Provide the [X, Y] coordinate of the cell's center where the given text is located.  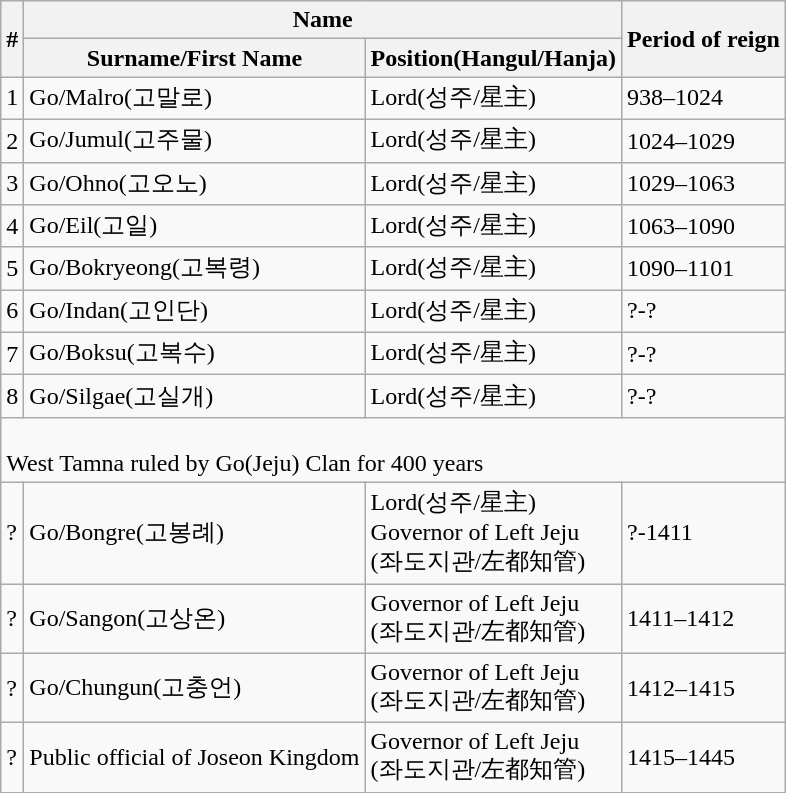
Position(Hangul/Hanja) [493, 58]
Go/Ohno(고오노) [194, 184]
1090–1101 [703, 268]
Go/Eil(고일) [194, 226]
Go/Jumul(고주물) [194, 140]
1411–1412 [703, 619]
5 [12, 268]
Lord(성주/星主)Governor of Left Jeju(좌도지관/左都知管) [493, 532]
Go/Indan(고인단) [194, 312]
Go/Boksu(고복수) [194, 354]
Surname/First Name [194, 58]
1415–1445 [703, 758]
4 [12, 226]
1063–1090 [703, 226]
Go/Chungun(고충언) [194, 688]
6 [12, 312]
Go/Silgae(고실개) [194, 396]
Public official of Joseon Kingdom [194, 758]
8 [12, 396]
# [12, 39]
938–1024 [703, 98]
3 [12, 184]
1024–1029 [703, 140]
Go/Malro(고말로) [194, 98]
1 [12, 98]
Period of reign [703, 39]
Go/Sangon(고상온) [194, 619]
2 [12, 140]
1029–1063 [703, 184]
Go/Bokryeong(고복령) [194, 268]
West Tamna ruled by Go(Jeju) Clan for 400 years [394, 450]
1412–1415 [703, 688]
7 [12, 354]
Name [323, 20]
?-1411 [703, 532]
Go/Bongre(고봉례) [194, 532]
